From the cell containing the given text, extract its center point as (x, y) coordinate. 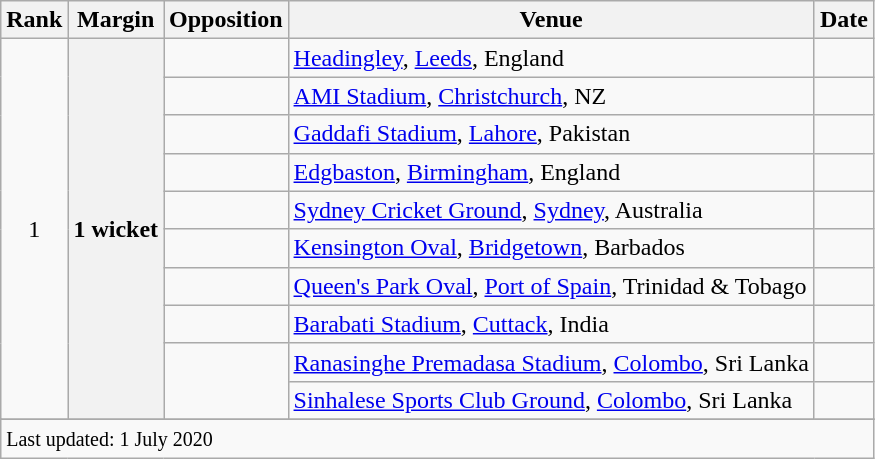
Queen's Park Oval, Port of Spain, Trinidad & Tobago (551, 286)
Gaddafi Stadium, Lahore, Pakistan (551, 134)
Ranasinghe Premadasa Stadium, Colombo, Sri Lanka (551, 362)
Sydney Cricket Ground, Sydney, Australia (551, 210)
1 (34, 230)
Sinhalese Sports Club Ground, Colombo, Sri Lanka (551, 400)
Barabati Stadium, Cuttack, India (551, 324)
Last updated: 1 July 2020 (438, 438)
AMI Stadium, Christchurch, NZ (551, 96)
Date (844, 20)
Venue (551, 20)
Rank (34, 20)
Kensington Oval, Bridgetown, Barbados (551, 248)
Opposition (226, 20)
Headingley, Leeds, England (551, 58)
1 wicket (116, 230)
Edgbaston, Birmingham, England (551, 172)
Margin (116, 20)
